Determine the [X, Y] coordinate at the center of the cell enclosing the given text.  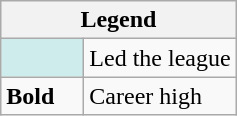
Legend [118, 20]
Bold [42, 96]
Career high [160, 96]
Led the league [160, 58]
